Identify which cell holds the provided text, then report its (X, Y) central coordinate. 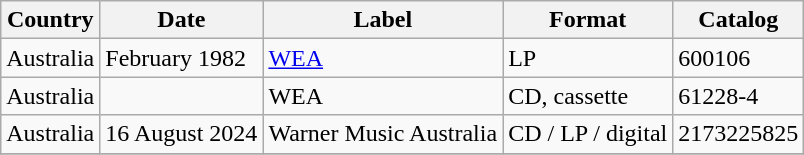
Format (588, 20)
CD / LP / digital (588, 134)
16 August 2024 (182, 134)
600106 (738, 58)
LP (588, 58)
Label (383, 20)
2173225825 (738, 134)
61228-4 (738, 96)
February 1982 (182, 58)
Date (182, 20)
Warner Music Australia (383, 134)
CD, cassette (588, 96)
Country (50, 20)
Catalog (738, 20)
